Pinpoint the cell where the given text exists, returning its [X, Y] midpoint coordinate. 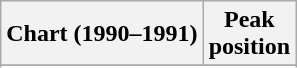
Chart (1990–1991) [102, 34]
Peakposition [249, 34]
